Return the [x, y] coordinate for the center point of the cell that contains the specified text.  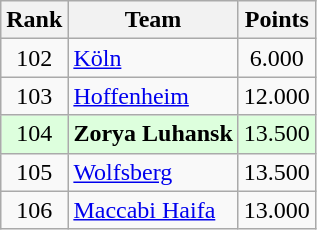
102 [34, 58]
13.000 [276, 210]
Rank [34, 20]
106 [34, 210]
Hoffenheim [153, 96]
103 [34, 96]
Team [153, 20]
Wolfsberg [153, 172]
Points [276, 20]
105 [34, 172]
6.000 [276, 58]
12.000 [276, 96]
Maccabi Haifa [153, 210]
Köln [153, 58]
104 [34, 134]
Zorya Luhansk [153, 134]
